Pinpoint the cell where the given text exists, returning its [x, y] midpoint coordinate. 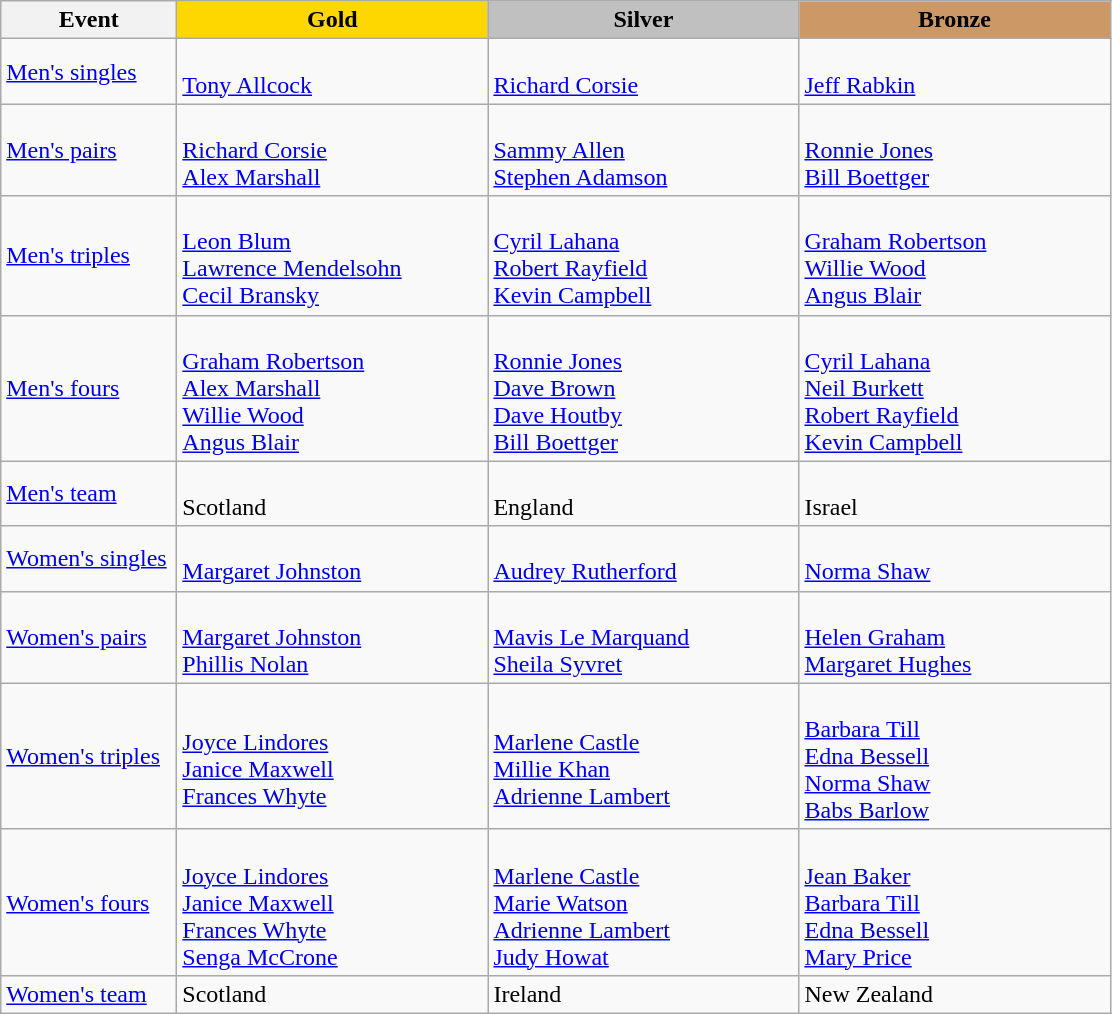
Men's singles [89, 72]
Event [89, 20]
Women's pairs [89, 637]
Joyce Lindores Janice Maxwell Frances Whyte Senga McCrone [332, 902]
Women's triples [89, 756]
New Zealand [954, 994]
Men's pairs [89, 150]
Barbara Till Edna Bessell Norma Shaw Babs Barlow [954, 756]
Marlene Castle Millie Khan Adrienne Lambert [644, 756]
Ireland [644, 994]
Silver [644, 20]
Jean Baker Barbara Till Edna Bessell Mary Price [954, 902]
Ronnie Jones Bill Boettger [954, 150]
Graham Robertson Alex Marshall Willie Wood Angus Blair [332, 388]
Ronnie Jones Dave Brown Dave Houtby Bill Boettger [644, 388]
Leon Blum Lawrence Mendelsohn Cecil Bransky [332, 256]
Norma Shaw [954, 558]
Cyril Lahana Robert Rayfield Kevin Campbell [644, 256]
Margaret Johnston [332, 558]
Cyril Lahana Neil Burkett Robert Rayfield Kevin Campbell [954, 388]
Sammy Allen Stephen Adamson [644, 150]
Gold [332, 20]
Graham Robertson Willie Wood Angus Blair [954, 256]
Jeff Rabkin [954, 72]
Mavis Le Marquand Sheila Syvret [644, 637]
Women's fours [89, 902]
Joyce Lindores Janice Maxwell Frances Whyte [332, 756]
Women's team [89, 994]
Tony Allcock [332, 72]
Israel [954, 494]
Men's fours [89, 388]
Women's singles [89, 558]
Margaret Johnston Phillis Nolan [332, 637]
Men's team [89, 494]
Helen Graham Margaret Hughes [954, 637]
England [644, 494]
Marlene Castle Marie Watson Adrienne Lambert Judy Howat [644, 902]
Audrey Rutherford [644, 558]
Richard Corsie [644, 72]
Bronze [954, 20]
Men's triples [89, 256]
Richard Corsie Alex Marshall [332, 150]
